Pinpoint the cell where the given text exists, returning its [X, Y] midpoint coordinate. 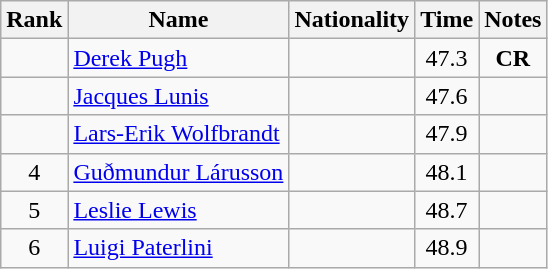
Leslie Lewis [178, 210]
47.3 [447, 58]
Guðmundur Lárusson [178, 172]
47.9 [447, 134]
Time [447, 20]
5 [34, 210]
Rank [34, 20]
6 [34, 248]
48.1 [447, 172]
Jacques Lunis [178, 96]
Lars-Erik Wolfbrandt [178, 134]
4 [34, 172]
48.9 [447, 248]
47.6 [447, 96]
Derek Pugh [178, 58]
48.7 [447, 210]
Name [178, 20]
Notes [513, 20]
CR [513, 58]
Nationality [352, 20]
Luigi Paterlini [178, 248]
